Scan for the cell matching the given text and deliver its [x, y] coordinate at center. 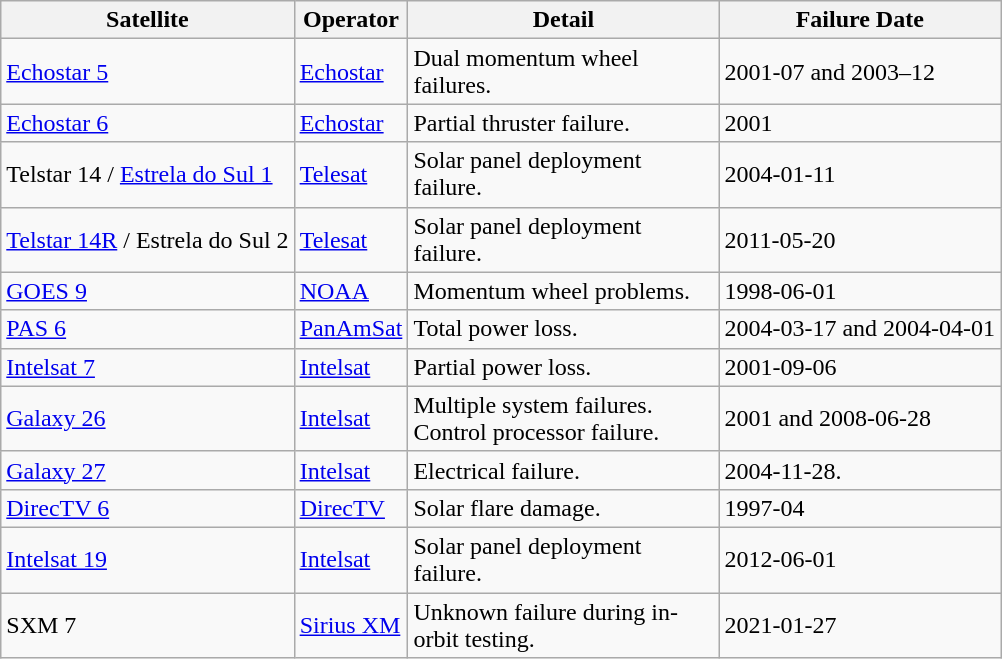
SXM 7 [148, 624]
GOES 9 [148, 291]
1998-06-01 [860, 291]
2012-06-01 [860, 560]
1997-04 [860, 508]
2004-11-28. [860, 470]
Solar flare damage. [564, 508]
2001-09-06 [860, 367]
Intelsat 19 [148, 560]
Dual momentum wheel failures. [564, 72]
PanAmSat [351, 329]
Galaxy 27 [148, 470]
Intelsat 7 [148, 367]
Sirius XM [351, 624]
Detail [564, 20]
Partial thruster failure. [564, 123]
2011-05-20 [860, 240]
Echostar 6 [148, 123]
2001 and 2008-06-28 [860, 418]
DirecTV [351, 508]
DirecTV 6 [148, 508]
Failure Date [860, 20]
2021-01-27 [860, 624]
Total power loss. [564, 329]
2004-03-17 and 2004-04-01 [860, 329]
Telstar 14 / Estrela do Sul 1 [148, 174]
NOAA [351, 291]
Multiple system failures. Control processor failure. [564, 418]
PAS 6 [148, 329]
Satellite [148, 20]
Echostar 5 [148, 72]
Operator [351, 20]
Galaxy 26 [148, 418]
2001 [860, 123]
2001-07 and 2003–12 [860, 72]
Momentum wheel problems. [564, 291]
Telstar 14R / Estrela do Sul 2 [148, 240]
2004-01-11 [860, 174]
Partial power loss. [564, 367]
Unknown failure during in-orbit testing. [564, 624]
Electrical failure. [564, 470]
